Return the (x, y) coordinate for the center point of the cell that contains the specified text.  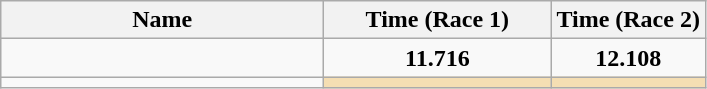
Time (Race 2) (628, 20)
11.716 (438, 58)
12.108 (628, 58)
Name (162, 20)
Time (Race 1) (438, 20)
